Detect which cell encompasses the target text, then output its (x, y) center coordinate. 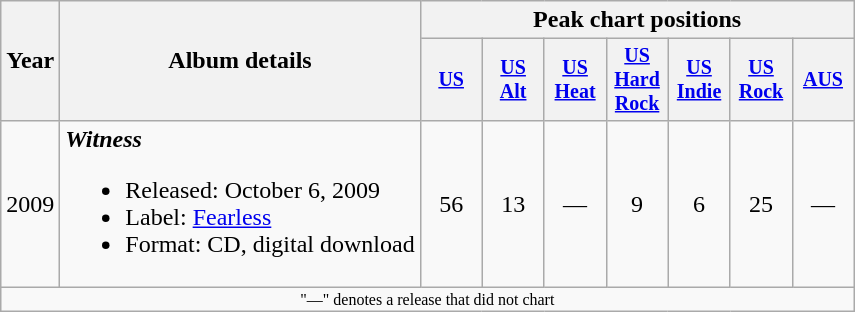
USAlt (513, 80)
13 (513, 204)
25 (761, 204)
Album details (240, 61)
Year (30, 61)
WitnessReleased: October 6, 2009Label: FearlessFormat: CD, digital download (240, 204)
USHeat (575, 80)
Peak chart positions (637, 20)
6 (699, 204)
AUS (823, 80)
56 (451, 204)
USIndie (699, 80)
9 (637, 204)
"—" denotes a release that did not chart (428, 299)
US (451, 80)
2009 (30, 204)
USHard Rock (637, 80)
USRock (761, 80)
